Output the (x, y) coordinate of the center of the cell containing the given text.  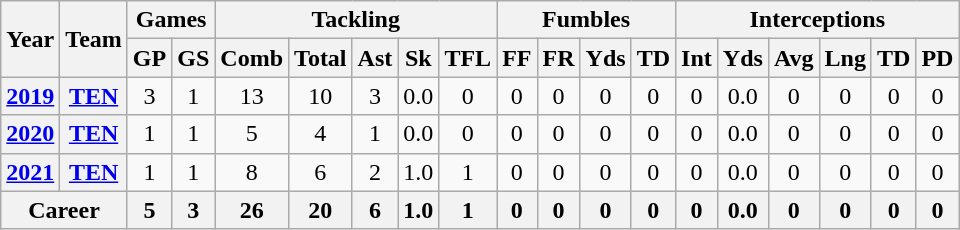
TFL (468, 58)
Team (94, 39)
Lng (845, 58)
GS (194, 58)
Avg (794, 58)
Comb (252, 58)
Fumbles (586, 20)
Int (697, 58)
Year (30, 39)
26 (252, 210)
2 (375, 172)
2021 (30, 172)
10 (321, 96)
Total (321, 58)
Ast (375, 58)
4 (321, 134)
13 (252, 96)
2019 (30, 96)
PD (938, 58)
GP (149, 58)
Games (170, 20)
20 (321, 210)
Sk (418, 58)
2020 (30, 134)
Career (64, 210)
FR (558, 58)
Interceptions (818, 20)
8 (252, 172)
FF (517, 58)
Tackling (356, 20)
